Determine the (X, Y) coordinate at the center of the cell enclosing the given text.  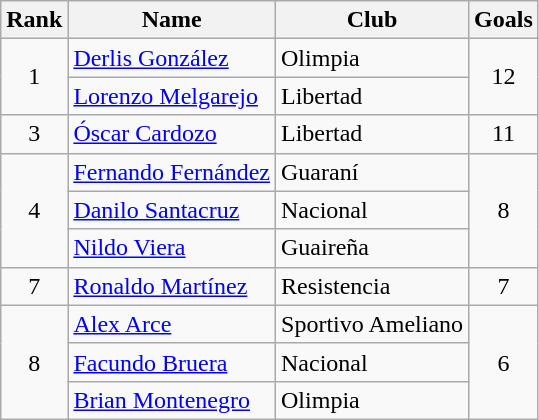
Sportivo Ameliano (372, 324)
Facundo Bruera (172, 362)
Club (372, 20)
3 (34, 134)
11 (504, 134)
12 (504, 77)
Lorenzo Melgarejo (172, 96)
Brian Montenegro (172, 400)
Ronaldo Martínez (172, 286)
Danilo Santacruz (172, 210)
Derlis González (172, 58)
Resistencia (372, 286)
Alex Arce (172, 324)
6 (504, 362)
1 (34, 77)
4 (34, 210)
Guaireña (372, 248)
Goals (504, 20)
Guaraní (372, 172)
Rank (34, 20)
Name (172, 20)
Fernando Fernández (172, 172)
Nildo Viera (172, 248)
Óscar Cardozo (172, 134)
